Identify which cell holds the provided text, then report its (x, y) central coordinate. 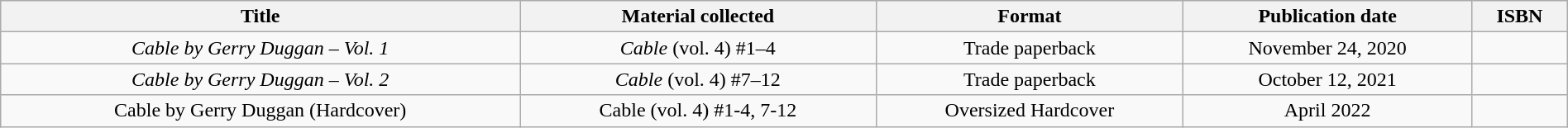
Cable (vol. 4) #7–12 (698, 79)
Format (1030, 17)
Cable (vol. 4) #1-4, 7-12 (698, 111)
Publication date (1328, 17)
Material collected (698, 17)
ISBN (1520, 17)
Cable by Gerry Duggan – Vol. 2 (261, 79)
April 2022 (1328, 111)
Cable by Gerry Duggan (Hardcover) (261, 111)
Cable by Gerry Duggan – Vol. 1 (261, 48)
November 24, 2020 (1328, 48)
Cable (vol. 4) #1–4 (698, 48)
Oversized Hardcover (1030, 111)
October 12, 2021 (1328, 79)
Title (261, 17)
